Search for the cell housing the specified text and yield its [X, Y] center coordinate. 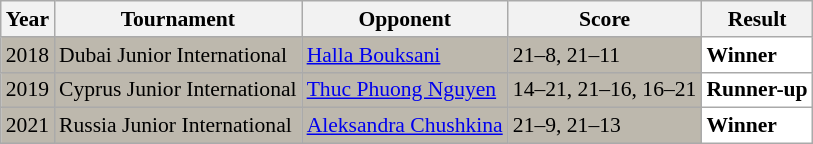
Opponent [405, 19]
2018 [28, 55]
Aleksandra Chushkina [405, 126]
Runner-up [756, 90]
Dubai Junior International [178, 55]
Thuc Phuong Nguyen [405, 90]
21–8, 21–11 [605, 55]
Year [28, 19]
14–21, 21–16, 16–21 [605, 90]
2021 [28, 126]
Score [605, 19]
2019 [28, 90]
Russia Junior International [178, 126]
Halla Bouksani [405, 55]
Tournament [178, 19]
Result [756, 19]
Cyprus Junior International [178, 90]
21–9, 21–13 [605, 126]
